Locate the cell with the specified text and output its [x, y] center coordinate. 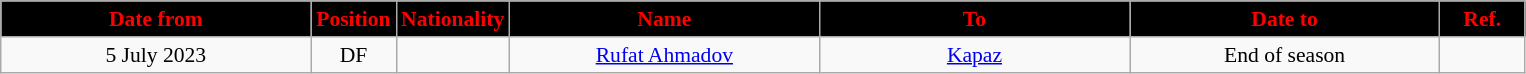
Date from [156, 19]
Kapaz [974, 55]
DF [354, 55]
Ref. [1482, 19]
Position [354, 19]
End of season [1285, 55]
Date to [1285, 19]
5 July 2023 [156, 55]
Name [664, 19]
To [974, 19]
Nationality [452, 19]
Rufat Ahmadov [664, 55]
